Pinpoint the cell where the given text exists, returning its [x, y] midpoint coordinate. 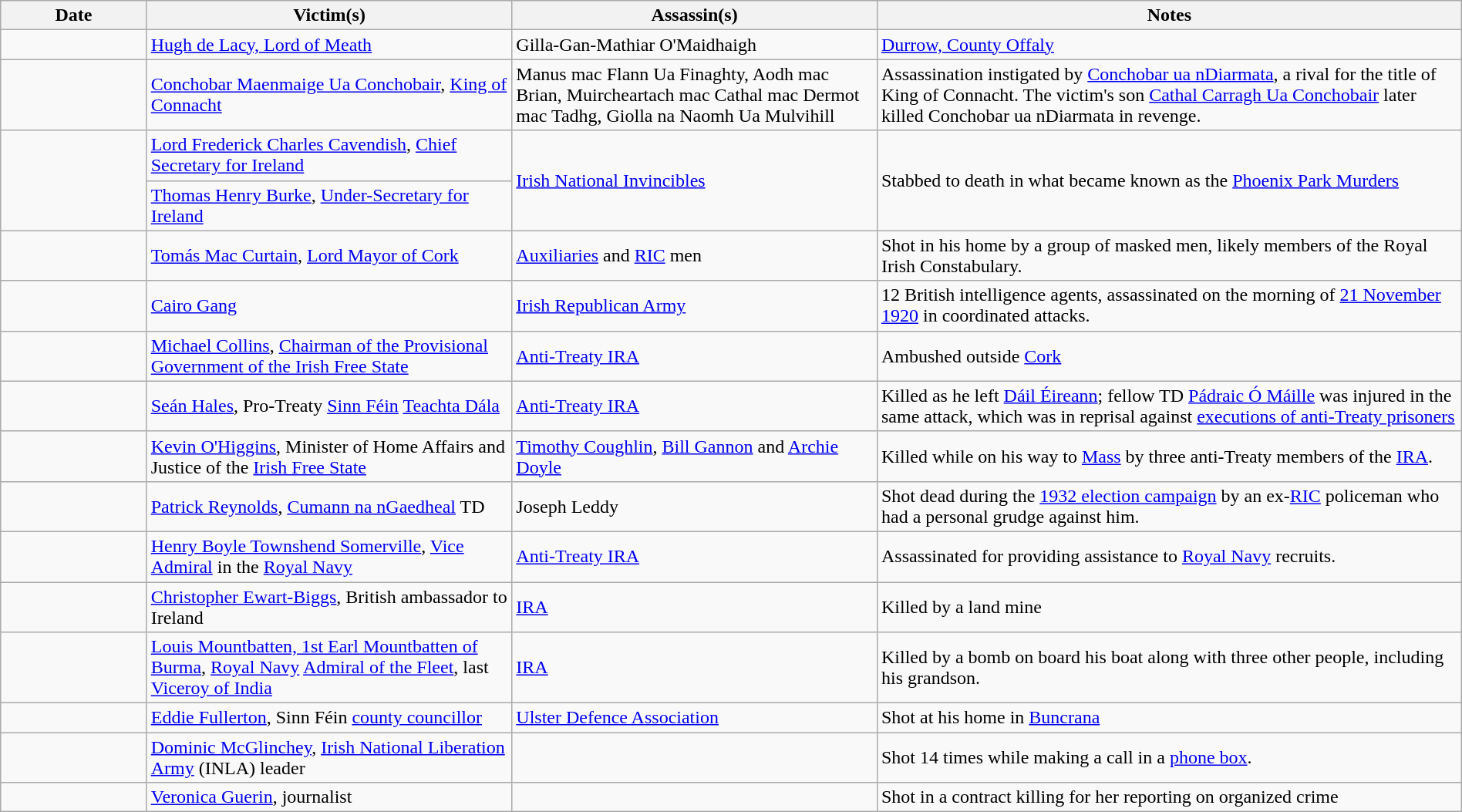
Kevin O'Higgins, Minister of Home Affairs and Justice of the Irish Free State [329, 457]
Joseph Leddy [695, 506]
Dominic McGlinchey, Irish National Liberation Army (INLA) leader [329, 757]
Gilla-Gan-Mathiar O'Maidhaigh [695, 45]
Christopher Ewart-Biggs, British ambassador to Ireland [329, 606]
Assassin(s) [695, 15]
Victim(s) [329, 15]
Michael Collins, Chairman of the Provisional Government of the Irish Free State [329, 356]
Ulster Defence Association [695, 718]
Manus mac Flann Ua Finaghty, Aodh mac Brian, Muircheartach mac Cathal mac Dermot mac Tadhg, Giolla na Naomh Ua Mulvihill [695, 95]
Conchobar Maenmaige Ua Conchobair, King of Connacht [329, 95]
Stabbed to death in what became known as the Phoenix Park Murders [1169, 180]
Shot dead during the 1932 election campaign by an ex-RIC policeman who had a personal grudge against him. [1169, 506]
Patrick Reynolds, Cumann na nGaedheal TD [329, 506]
Thomas Henry Burke, Under-Secretary for Ireland [329, 205]
Ambushed outside Cork [1169, 356]
Auxiliaries and RIC men [695, 256]
Tomás Mac Curtain, Lord Mayor of Cork [329, 256]
Shot 14 times while making a call in a phone box. [1169, 757]
Irish Republican Army [695, 305]
Killed by a land mine [1169, 606]
Shot in his home by a group of masked men, likely members of the Royal Irish Constabulary. [1169, 256]
Assassinated for providing assistance to Royal Navy recruits. [1169, 557]
Louis Mountbatten, 1st Earl Mountbatten of Burma, Royal Navy Admiral of the Fleet, last Viceroy of India [329, 668]
Date [74, 15]
Killed while on his way to Mass by three anti-Treaty members of the IRA. [1169, 457]
Irish National Invincibles [695, 180]
Durrow, County Offaly [1169, 45]
Killed by a bomb on board his boat along with three other people, including his grandson. [1169, 668]
Henry Boyle Townshend Somerville, Vice Admiral in the Royal Navy [329, 557]
Eddie Fullerton, Sinn Féin county councillor [329, 718]
Hugh de Lacy, Lord of Meath [329, 45]
Shot at his home in Buncrana [1169, 718]
Cairo Gang [329, 305]
Notes [1169, 15]
Lord Frederick Charles Cavendish, Chief Secretary for Ireland [329, 156]
Shot in a contract killing for her reporting on organized crime [1169, 797]
Timothy Coughlin, Bill Gannon and Archie Doyle [695, 457]
12 British intelligence agents, assassinated on the morning of 21 November 1920 in coordinated attacks. [1169, 305]
Veronica Guerin, journalist [329, 797]
Seán Hales, Pro-Treaty Sinn Féin Teachta Dála [329, 406]
